Return (X, Y) of the center of cell containing provided text 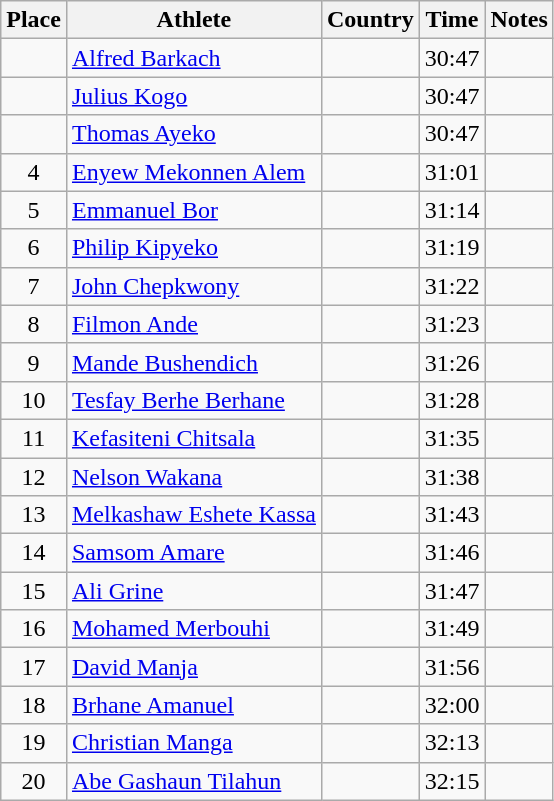
32:00 (452, 705)
31:23 (452, 324)
Athlete (194, 20)
Tesfay Berhe Berhane (194, 400)
Brhane Amanuel (194, 705)
31:43 (452, 515)
Enyew Mekonnen Alem (194, 172)
32:15 (452, 781)
31:46 (452, 553)
6 (34, 248)
Abe Gashaun Tilahun (194, 781)
32:13 (452, 743)
Julius Kogo (194, 96)
31:22 (452, 286)
13 (34, 515)
Christian Manga (194, 743)
10 (34, 400)
Mande Bushendich (194, 362)
31:56 (452, 667)
12 (34, 477)
31:01 (452, 172)
31:38 (452, 477)
8 (34, 324)
31:28 (452, 400)
Country (370, 20)
Ali Grine (194, 591)
David Manja (194, 667)
Thomas Ayeko (194, 134)
Filmon Ande (194, 324)
14 (34, 553)
Emmanuel Bor (194, 210)
Time (452, 20)
31:19 (452, 248)
19 (34, 743)
31:47 (452, 591)
18 (34, 705)
Place (34, 20)
Melkashaw Eshete Kassa (194, 515)
20 (34, 781)
31:26 (452, 362)
17 (34, 667)
16 (34, 629)
31:49 (452, 629)
31:14 (452, 210)
Philip Kipyeko (194, 248)
4 (34, 172)
Nelson Wakana (194, 477)
11 (34, 438)
31:35 (452, 438)
John Chepkwony (194, 286)
Kefasiteni Chitsala (194, 438)
Samsom Amare (194, 553)
5 (34, 210)
Notes (519, 20)
9 (34, 362)
15 (34, 591)
Alfred Barkach (194, 58)
Mohamed Merbouhi (194, 629)
7 (34, 286)
